Search for the cell housing the specified text and yield its [x, y] center coordinate. 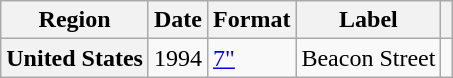
United States [75, 58]
Date [178, 20]
Label [368, 20]
1994 [178, 58]
Beacon Street [368, 58]
Format [252, 20]
7" [252, 58]
Region [75, 20]
